Capture the cell that displays the provided text and extract its (x, y) central coordinate. 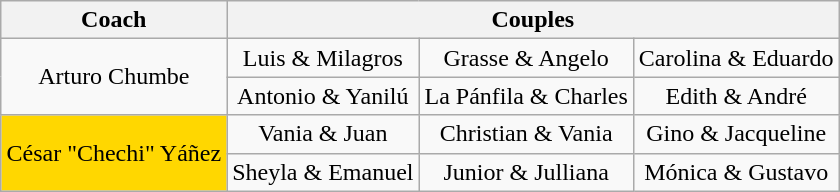
Arturo Chumbe (114, 77)
La Pánfila & Charles (526, 96)
Gino & Jacqueline (736, 134)
Sheyla & Emanuel (323, 172)
Mónica & Gustavo (736, 172)
Couples (533, 20)
Junior & Julliana (526, 172)
Vania & Juan (323, 134)
Luis & Milagros (323, 58)
César "Chechi" Yáñez (114, 153)
Grasse & Angelo (526, 58)
Christian & Vania (526, 134)
Antonio & Yanilú (323, 96)
Edith & André (736, 96)
Coach (114, 20)
Carolina & Eduardo (736, 58)
